Extract the (X, Y) coordinate from the center of the cell holding the provided text.  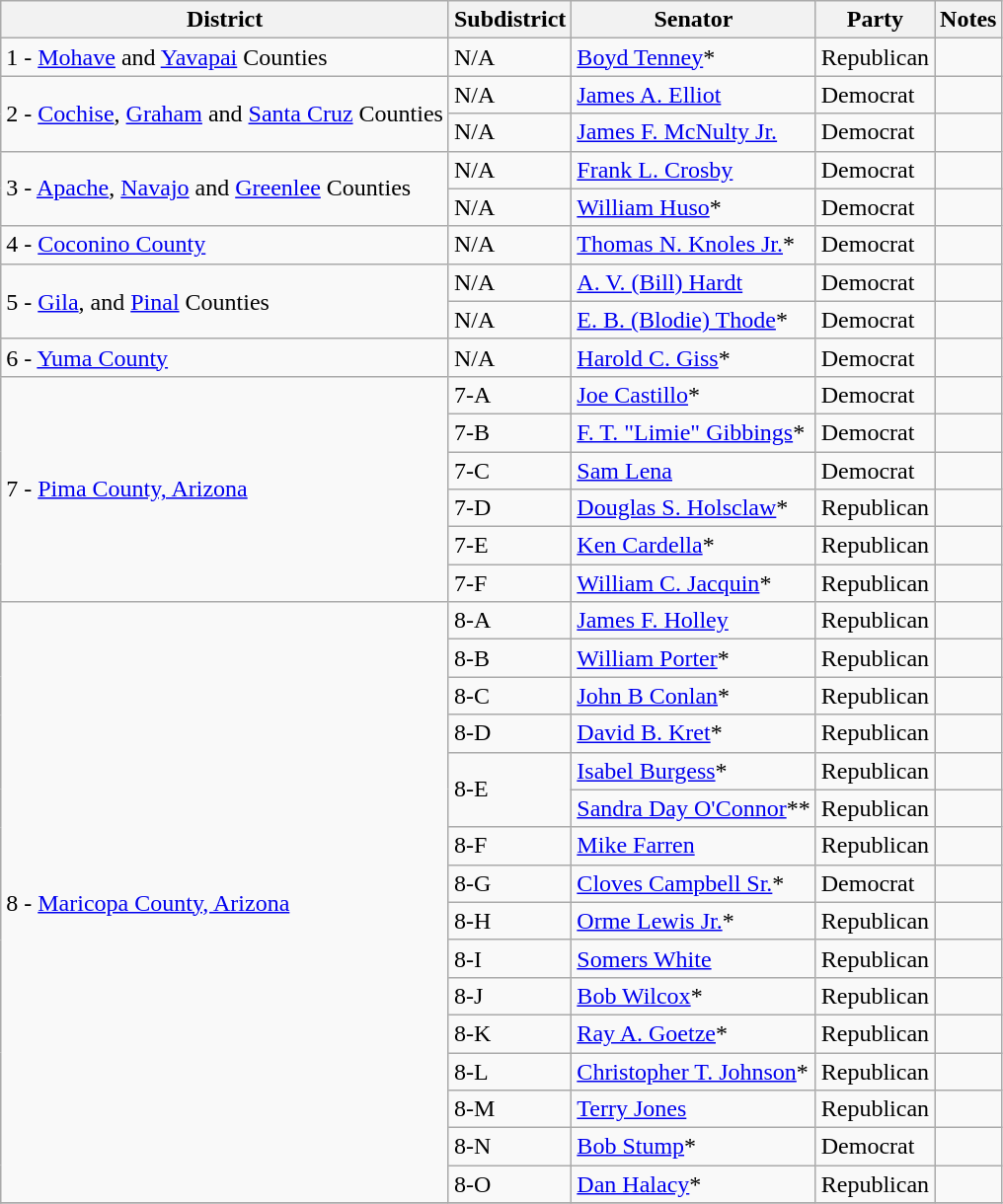
4 - Coconino County (225, 245)
6 - Yuma County (225, 357)
7-C (509, 471)
Subdistrict (509, 20)
7-B (509, 432)
District (225, 20)
Boyd Tenney* (693, 57)
Christopher T. Johnson* (693, 1071)
8-F (509, 846)
3 - Apache, Navajo and Greenlee Counties (225, 188)
F. T. "Limie" Gibbings* (693, 432)
1 - Mohave and Yavapai Counties (225, 57)
Orme Lewis Jr.* (693, 921)
Ken Cardella* (693, 546)
7-E (509, 546)
7-A (509, 395)
Ray A. Goetze* (693, 1033)
7 - Pima County, Arizona (225, 489)
8-G (509, 883)
8-H (509, 921)
Senator (693, 20)
James F. Holley (693, 621)
8-D (509, 733)
Harold C. Giss* (693, 357)
Party (875, 20)
8-N (509, 1147)
Mike Farren (693, 846)
Joe Castillo* (693, 395)
William Huso* (693, 207)
William C. Jacquin* (693, 583)
Terry Jones (693, 1109)
8-I (509, 958)
7-F (509, 583)
E. B. (Blodie) Thode* (693, 320)
8-J (509, 996)
2 - Cochise, Graham and Santa Cruz Counties (225, 113)
Bob Stump* (693, 1147)
Cloves Campbell Sr.* (693, 883)
Notes (968, 20)
Isabel Burgess* (693, 771)
Frank L. Crosby (693, 170)
Dan Halacy* (693, 1184)
8-K (509, 1033)
5 - Gila, and Pinal Counties (225, 301)
David B. Kret* (693, 733)
7-D (509, 508)
8-M (509, 1109)
8-L (509, 1071)
Sandra Day O'Connor** (693, 808)
8-C (509, 696)
8-B (509, 658)
Sam Lena (693, 471)
Thomas N. Knoles Jr.* (693, 245)
William Porter* (693, 658)
Somers White (693, 958)
8-O (509, 1184)
Douglas S. Holsclaw* (693, 508)
Bob Wilcox* (693, 996)
James F. McNulty Jr. (693, 132)
8-A (509, 621)
8-E (509, 790)
James A. Elliot (693, 95)
John B Conlan* (693, 696)
8 - Maricopa County, Arizona (225, 902)
A. V. (Bill) Hardt (693, 282)
